Determine the (X, Y) coordinate at the center of the cell enclosing the given text.  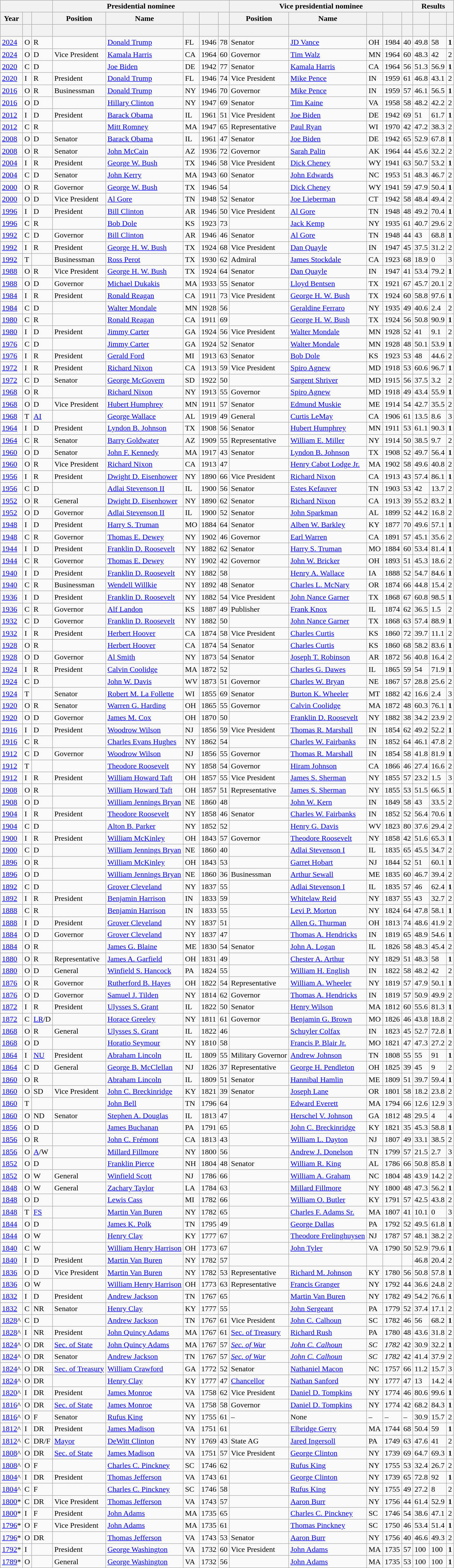
12.9 (438, 1103)
1921 (392, 284)
1887 (208, 609)
Lloyd Bentsen (328, 284)
48.1 (421, 1236)
23.2 (421, 778)
Henry Cabot Lodge Jr. (328, 464)
1830 (208, 947)
20.1 (438, 284)
76.1 (438, 705)
Henry G. Davis (328, 826)
85.8 (438, 1164)
Nathaniel Macon (328, 1369)
John Bell (144, 1103)
38.3 (438, 127)
Burton K. Wheeler (328, 693)
John Edwards (328, 175)
Al Smith (144, 657)
1831 (208, 959)
Herschel V. Johnson (328, 1115)
37 (224, 1067)
John Sparkman (328, 513)
George H. Pendleton (328, 1067)
49.4 (438, 199)
34.2 (421, 717)
35.6 (438, 537)
Sargent Shriver (328, 380)
John W. Kern (328, 802)
Edmund Muskie (328, 404)
35.5 (438, 404)
George McGovern (144, 380)
58.1 (438, 910)
11.1 (438, 633)
24.8 (438, 1284)
38.6 (421, 1514)
3.2 (438, 380)
80 (407, 826)
Jared Ingersoll (328, 1441)
9.7 (438, 440)
45.6 (421, 151)
37.6 (421, 826)
DR/F (42, 1441)
55.2 (421, 500)
Alton B. Parker (144, 826)
MT (375, 693)
Frank Knox (328, 609)
81.9 (438, 754)
60.8 (421, 597)
26.7 (438, 1465)
John McCain (144, 151)
98.5 (438, 597)
80.6 (421, 1393)
James A. Garfield (144, 959)
Sarah Palin (328, 151)
Michael Dukakis (144, 284)
John Kerry (144, 175)
James G. Blaine (144, 947)
Hiram Johnson (328, 766)
1787 (392, 1236)
49.8 (421, 42)
41.8 (421, 754)
52.7 (421, 1031)
1769 (208, 1441)
49.5 (421, 1224)
1811 (208, 1019)
2.7 (438, 1152)
96.7 (438, 368)
18.2 (421, 1091)
45.5 (421, 850)
Horatio Seymour (144, 1043)
Garret Hobart (328, 862)
42.7 (421, 404)
43.1 (438, 79)
36.6 (421, 1284)
Results (433, 6)
Robert M. La Follette (144, 693)
86.1 (438, 476)
65.3 (438, 838)
45.7 (421, 284)
50.7 (421, 163)
90.9 (438, 320)
Henry A. Wallace (328, 573)
53.2 (438, 163)
Jack Kemp (328, 223)
47.1 (438, 1514)
James Stockdale (328, 259)
Barry Goldwater (144, 440)
57.8 (438, 1272)
1919 (208, 416)
43.4 (421, 392)
1790 (392, 1248)
Alf Landon (144, 609)
ND (42, 1115)
Allen G. Thurman (328, 923)
71.9 (438, 669)
49.3 (438, 1538)
Joe Lieberman (328, 199)
83.2 (438, 500)
54.2 (421, 1296)
Arthur Sewall (328, 874)
61.8 (438, 1224)
31.2 (438, 247)
17.1 (438, 1309)
State AG (259, 1441)
Chester A. Arthur (328, 959)
FS (42, 1212)
18.9 (421, 259)
70.4 (438, 211)
NU (42, 1055)
50.9 (421, 995)
Francis P. Blair Jr. (328, 1043)
Samuel J. Tilden (144, 995)
11.2 (421, 1369)
37.4 (421, 1309)
John Sergeant (328, 1309)
JD Vance (328, 42)
Mitt Romney (144, 127)
Rutherford B. Hayes (144, 983)
68.8 (438, 235)
88.9 (438, 621)
28.8 (421, 681)
60.1 (438, 862)
1891 (392, 537)
1814 (208, 995)
13.5 (421, 416)
79.2 (438, 271)
1825 (392, 1067)
LA (191, 1188)
1789* (11, 1562)
67.8 (438, 139)
55.6 (421, 1007)
1862 (208, 742)
Military Governor (259, 1055)
77 (224, 67)
53.9 (438, 344)
CT (375, 199)
John W. Bricker (328, 561)
John Tyler (328, 1248)
15.4 (438, 585)
56.2 (438, 1188)
William H. English (328, 971)
1933 (208, 284)
13 (421, 1381)
39.4 (438, 874)
Stephen A. Douglas (144, 1115)
Lewis Cass (144, 1200)
1792* (11, 1550)
36.5 (421, 609)
1870 (208, 717)
35 (407, 1128)
33.1 (421, 1140)
27.4 (421, 766)
29.4 (438, 826)
34.7 (438, 850)
54.7 (421, 573)
1909 (208, 440)
18.8 (438, 1019)
48.6 (421, 923)
79.6 (438, 1248)
Theodore Frelinghuysen (328, 1236)
Henry Wilson (328, 1007)
51.6 (421, 838)
Winfield S. Hancock (144, 971)
Tim Walz (328, 54)
Tim Kaine (328, 103)
Horace Greeley (144, 1019)
8.6 (438, 416)
Mayor (79, 1441)
1757 (392, 1369)
42.5 (421, 1200)
James K. Polk (144, 1224)
Nathan Sanford (328, 1381)
DeWitt Clinton (144, 1441)
Warren G. Harding (144, 705)
1744 (392, 1429)
Franklin Pierce (144, 1164)
61.7 (438, 115)
47.6 (421, 1441)
66.5 (438, 790)
John W. Davis (144, 681)
36 (224, 874)
1893 (392, 561)
13.7 (438, 488)
84.6 (438, 573)
49.7 (421, 452)
21.5 (421, 1152)
55.9 (438, 392)
1930 (208, 259)
Paul Ryan (328, 127)
1829 (392, 959)
Charles G. Dawes (328, 669)
None (328, 1417)
91 (438, 1055)
Zachary Taylor (144, 1188)
George B. McClellan (144, 1067)
Andrew Johnson (328, 1055)
Winfield Scott (144, 1176)
51.3 (421, 67)
84.3 (438, 1405)
William L. Dayton (328, 1140)
1922 (208, 380)
1749 (392, 1441)
97.6 (438, 296)
Year (11, 18)
Whitelaw Reid (328, 898)
James M. Cox (144, 717)
92 (438, 1477)
40.6 (421, 308)
81.3 (438, 1007)
Estes Kefauver (328, 488)
AK (375, 151)
23.9 (438, 717)
1820^ (11, 1393)
William R. King (328, 1164)
George Dallas (328, 1224)
1866 (392, 766)
18.6 (438, 561)
1953 (392, 175)
NH (191, 1164)
Benjamin G. Brown (328, 1019)
44.6 (438, 356)
49.9 (438, 995)
1943 (208, 175)
William E. Miller (328, 440)
16.4 (438, 657)
46.6 (421, 1538)
23.8 (438, 1091)
90.3 (438, 428)
William A. Graham (328, 1176)
1772 (208, 1369)
AI (42, 416)
Wendell Willkie (144, 585)
1750 (392, 1526)
52.2 (438, 730)
Charles Evans Hughes (144, 742)
70.6 (438, 814)
48.4 (421, 199)
William A. Wheeler (328, 983)
1877 (392, 525)
George Wallace (144, 416)
69.3 (438, 1453)
38 (407, 717)
43.9 (421, 1176)
56.5 (438, 91)
12.6 (421, 1103)
38.2 (438, 1236)
42.2 (438, 103)
Charles L. McNary (328, 585)
20.4 (438, 1260)
60.3 (421, 705)
1810 (208, 1043)
Charles F. Adams Sr. (328, 1212)
54.6 (438, 935)
9 (438, 1067)
Publisher (259, 609)
Andrew J. Donelson (328, 1152)
1970 (392, 127)
1801 (392, 1091)
31.8 (438, 1333)
76.6 (438, 1296)
56.9 (438, 67)
Edward Everett (328, 1103)
60.6 (421, 368)
99.6 (438, 1393)
64.7 (421, 1453)
Elbridge Gerry (328, 1429)
1903 (392, 488)
57.1 (438, 525)
29.5 (421, 1115)
41.4 (421, 1357)
Levi P. Morton (328, 910)
Thomas Pinckney (328, 1526)
John A. Logan (328, 947)
44.2 (421, 513)
33.5 (438, 802)
8 (438, 1489)
John F. Kennedy (144, 452)
A/W (42, 1152)
1867 (392, 681)
William O. Butler (328, 1200)
48.9 (421, 935)
51.4 (438, 1526)
Richard M. Johnson (328, 1272)
1794 (392, 1103)
Alben W. Barkley (328, 525)
29.6 (438, 223)
41.9 (438, 923)
1958 (392, 103)
Gerald Ford (144, 356)
Hannibal Hamlin (328, 1079)
16.8 (438, 513)
32.7 (438, 898)
William Crawford (144, 1369)
1795 (208, 1224)
Francis Granger (328, 1284)
1915 (392, 380)
10.1 (421, 1212)
Schuyler Colfax (328, 1031)
45.4 (438, 947)
40.7 (421, 223)
45.1 (421, 537)
61.1 (421, 428)
1779 (392, 1309)
Charles W. Bryan (328, 681)
Ross Perot (144, 259)
1784 (208, 1188)
1917 (208, 452)
1796 (208, 1103)
Geraldine Ferraro (328, 308)
43.6 (421, 1333)
78 (224, 42)
1906 (392, 416)
58.2 (421, 645)
1849 (392, 802)
Joseph Lane (328, 1091)
25.6 (438, 681)
59.4 (438, 1079)
Joseph T. Robinson (328, 657)
37.9 (438, 1357)
Curtis LeMay (328, 416)
James Buchanan (144, 1128)
44.8 (421, 585)
1808 (392, 1055)
1899 (392, 513)
32.4 (421, 1465)
62.4 (438, 886)
Vice presidential nominee (321, 6)
Earl Warren (328, 537)
61.4 (421, 1501)
Presidential nominee (141, 6)
47.2 (421, 127)
LR/D (42, 1019)
John C. Frémont (144, 1140)
83.6 (438, 645)
Hillary Clinton (144, 103)
51.5 (421, 790)
Admiral (259, 259)
1799 (392, 1152)
Richard Rush (328, 1333)
81.4 (438, 549)
IA (375, 573)
9.1 (438, 332)
Chancellor (259, 1381)
